From the cell containing the given text, extract its center point as (x, y) coordinate. 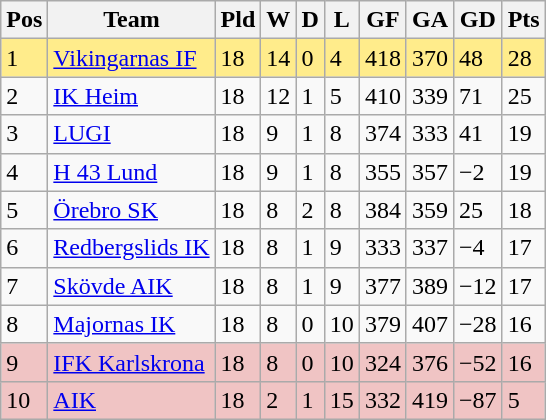
Pos (24, 20)
337 (430, 248)
Örebro SK (132, 210)
370 (430, 58)
D (310, 20)
419 (430, 400)
Team (132, 20)
410 (382, 96)
LUGI (132, 134)
6 (24, 248)
384 (382, 210)
Pld (238, 20)
376 (430, 362)
324 (382, 362)
389 (430, 286)
−87 (478, 400)
−4 (478, 248)
GA (430, 20)
−52 (478, 362)
3 (24, 134)
GF (382, 20)
339 (430, 96)
71 (478, 96)
H 43 Lund (132, 172)
12 (278, 96)
Skövde AIK (132, 286)
Majornas IK (132, 324)
15 (342, 400)
IK Heim (132, 96)
379 (382, 324)
377 (382, 286)
355 (382, 172)
7 (24, 286)
332 (382, 400)
48 (478, 58)
407 (430, 324)
Vikingarnas IF (132, 58)
−2 (478, 172)
W (278, 20)
L (342, 20)
GD (478, 20)
357 (430, 172)
−12 (478, 286)
Pts (524, 20)
359 (430, 210)
418 (382, 58)
Redbergslids IK (132, 248)
14 (278, 58)
IFK Karlskrona (132, 362)
28 (524, 58)
41 (478, 134)
374 (382, 134)
−28 (478, 324)
AIK (132, 400)
